Determine the (X, Y) coordinate at the center of the cell enclosing the given text.  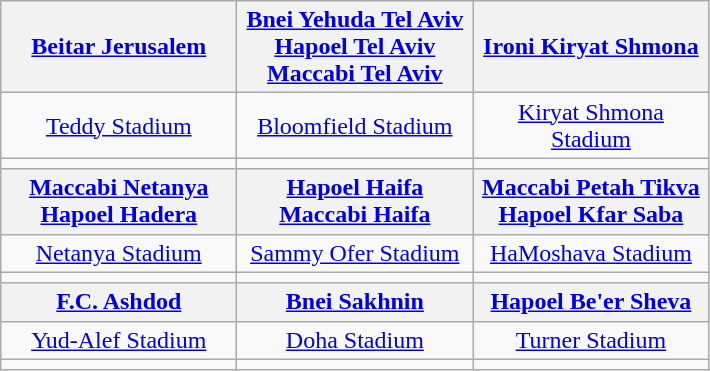
Hapoel Haifa Maccabi Haifa (355, 202)
Bnei Sakhnin (355, 302)
Ironi Kiryat Shmona (591, 47)
Sammy Ofer Stadium (355, 253)
Turner Stadium (591, 340)
Hapoel Be'er Sheva (591, 302)
Kiryat Shmona Stadium (591, 126)
HaMoshava Stadium (591, 253)
Beitar Jerusalem (119, 47)
Netanya Stadium (119, 253)
Maccabi Netanya Hapoel Hadera (119, 202)
Teddy Stadium (119, 126)
Bnei Yehuda Tel Aviv Hapoel Tel Aviv Maccabi Tel Aviv (355, 47)
Yud-Alef Stadium (119, 340)
Bloomfield Stadium (355, 126)
F.C. Ashdod (119, 302)
Maccabi Petah Tikva Hapoel Kfar Saba (591, 202)
Doha Stadium (355, 340)
